Scan for the cell matching the given text and deliver its (x, y) coordinate at center. 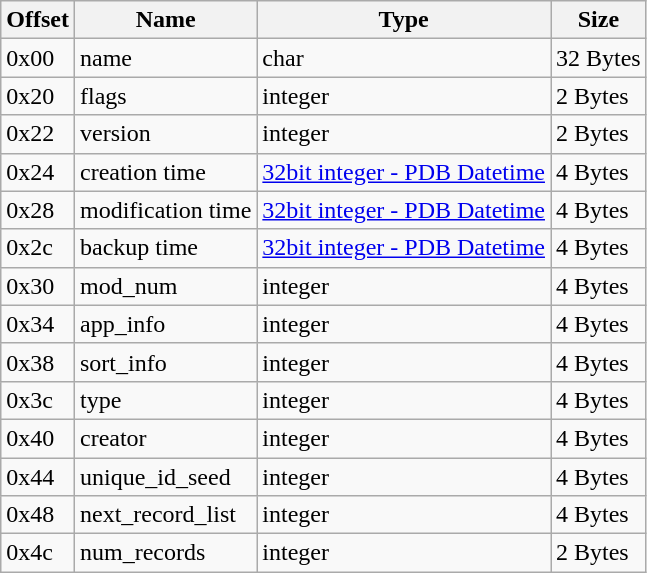
0x40 (38, 438)
char (404, 58)
0x22 (38, 134)
Name (165, 20)
modification time (165, 210)
0x34 (38, 324)
Type (404, 20)
0x48 (38, 515)
Size (598, 20)
0x3c (38, 400)
num_records (165, 553)
unique_id_seed (165, 477)
0x4c (38, 553)
version (165, 134)
0x00 (38, 58)
creation time (165, 172)
32 Bytes (598, 58)
app_info (165, 324)
next_record_list (165, 515)
0x44 (38, 477)
0x2c (38, 248)
sort_info (165, 362)
0x30 (38, 286)
backup time (165, 248)
Offset (38, 20)
0x38 (38, 362)
type (165, 400)
flags (165, 96)
0x20 (38, 96)
name (165, 58)
mod_num (165, 286)
0x24 (38, 172)
0x28 (38, 210)
creator (165, 438)
